Determine the [x, y] coordinate at the center of the cell enclosing the given text.  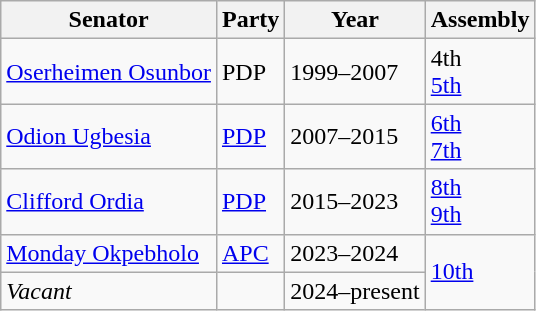
4th5th [480, 72]
Assembly [480, 20]
Party [250, 20]
2007–2015 [355, 136]
2024–present [355, 291]
6th7th [480, 136]
Vacant [109, 291]
Year [355, 20]
Oserheimen Osunbor [109, 72]
APC [250, 253]
Clifford Ordia [109, 202]
1999–2007 [355, 72]
8th9th [480, 202]
Odion Ugbesia [109, 136]
2015–2023 [355, 202]
2023–2024 [355, 253]
10th [480, 272]
Senator [109, 20]
Monday Okpebholo [109, 253]
